Output the [X, Y] coordinate of the center of the cell containing the given text.  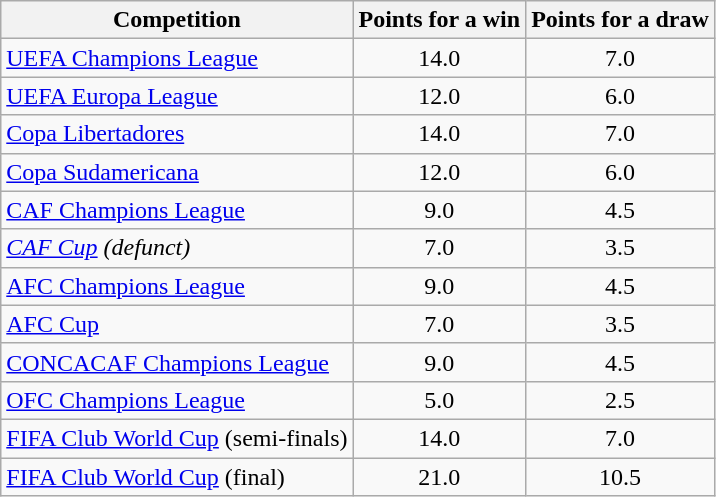
CAF Champions League [177, 210]
FIFA Club World Cup (semi-finals) [177, 438]
AFC Champions League [177, 286]
OFC Champions League [177, 400]
5.0 [440, 400]
21.0 [440, 477]
UEFA Europa League [177, 96]
CAF Cup (defunct) [177, 248]
Copa Sudamericana [177, 172]
CONCACAF Champions League [177, 362]
AFC Cup [177, 324]
Points for a win [440, 20]
FIFA Club World Cup (final) [177, 477]
Points for a draw [620, 20]
UEFA Champions League [177, 58]
2.5 [620, 400]
Copa Libertadores [177, 134]
10.5 [620, 477]
Competition [177, 20]
